Return the (x, y) coordinate for the center point of the cell that contains the specified text.  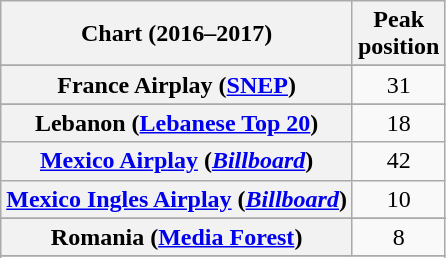
Mexico Airplay (Billboard) (177, 161)
18 (398, 123)
10 (398, 199)
France Airplay (SNEP) (177, 85)
Lebanon (Lebanese Top 20) (177, 123)
31 (398, 85)
Romania (Media Forest) (177, 237)
8 (398, 237)
Peakposition (398, 34)
Chart (2016–2017) (177, 34)
Mexico Ingles Airplay (Billboard) (177, 199)
42 (398, 161)
